Output the (x, y) coordinate of the center of the cell containing the given text.  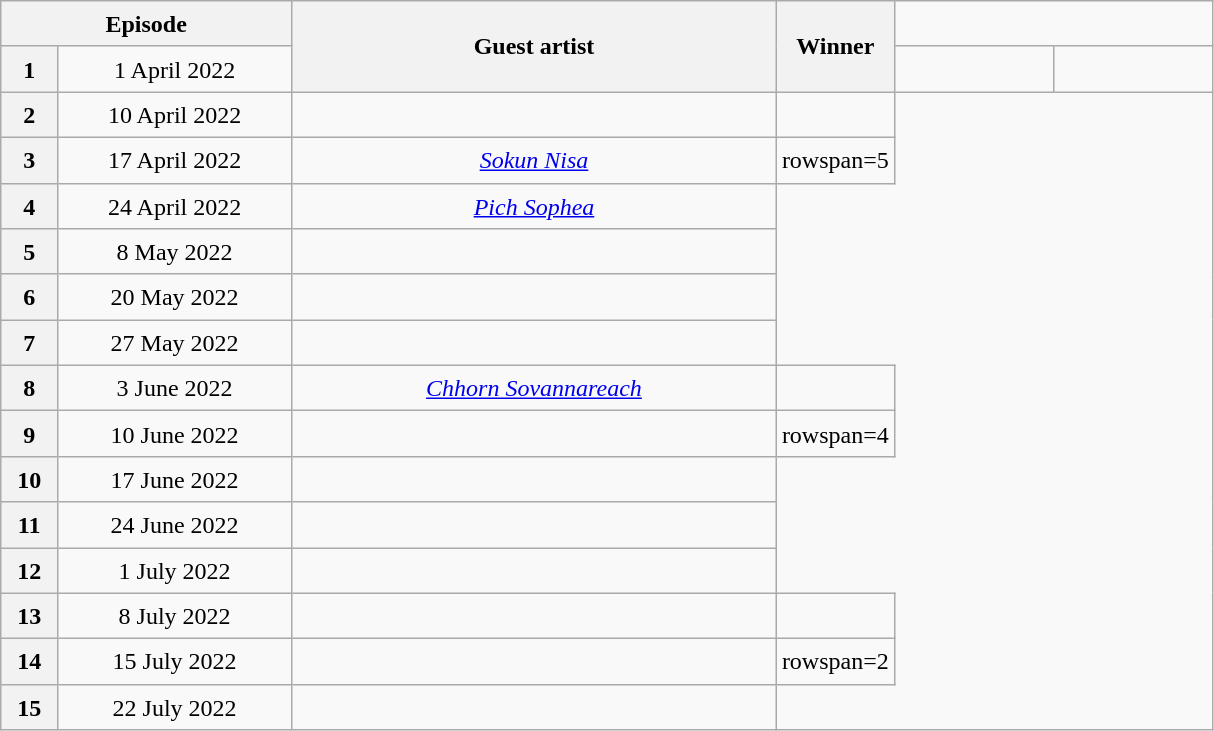
20 May 2022 (175, 297)
13 (30, 616)
14 (30, 662)
3 June 2022 (175, 388)
8 May 2022 (175, 252)
Winner (835, 46)
Guest artist (534, 46)
rowspan=5 (835, 160)
5 (30, 252)
Pich Sophea (534, 206)
24 June 2022 (175, 525)
11 (30, 525)
1 April 2022 (175, 69)
10 April 2022 (175, 115)
3 (30, 160)
Episode (146, 24)
10 (30, 479)
6 (30, 297)
8 July 2022 (175, 616)
1 (30, 69)
27 May 2022 (175, 343)
15 (30, 707)
17 April 2022 (175, 160)
15 July 2022 (175, 662)
8 (30, 388)
9 (30, 434)
rowspan=2 (835, 662)
rowspan=4 (835, 434)
2 (30, 115)
17 June 2022 (175, 479)
22 July 2022 (175, 707)
1 July 2022 (175, 571)
Chhorn Sovannareach (534, 388)
Sokun Nisa (534, 160)
12 (30, 571)
7 (30, 343)
24 April 2022 (175, 206)
10 June 2022 (175, 434)
4 (30, 206)
